Search for the cell housing the specified text and yield its (x, y) center coordinate. 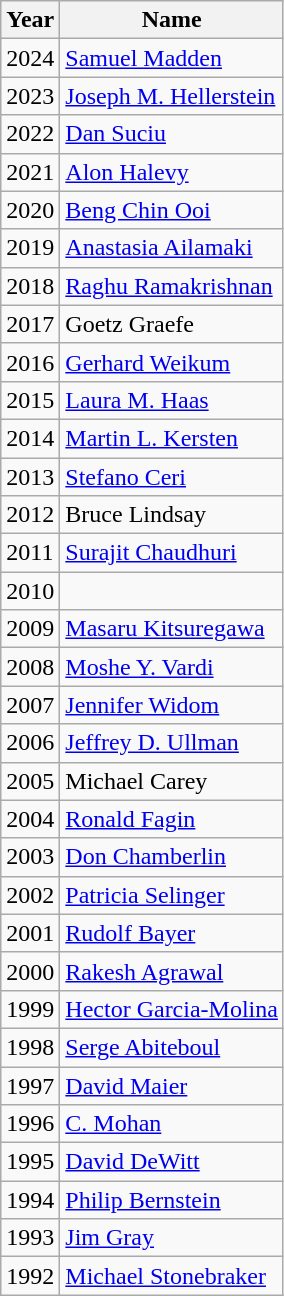
2021 (30, 172)
Ronald Fagin (172, 819)
Bruce Lindsay (172, 515)
2010 (30, 591)
Goetz Graefe (172, 324)
2023 (30, 96)
Rakesh Agrawal (172, 971)
Raghu Ramakrishnan (172, 286)
Michael Stonebraker (172, 1276)
2017 (30, 324)
Year (30, 20)
Joseph M. Hellerstein (172, 96)
Gerhard Weikum (172, 362)
2012 (30, 515)
1995 (30, 1162)
Serge Abiteboul (172, 1047)
2002 (30, 895)
Jim Gray (172, 1238)
Samuel Madden (172, 58)
Patricia Selinger (172, 895)
2016 (30, 362)
1994 (30, 1200)
Moshe Y. Vardi (172, 667)
2001 (30, 933)
1992 (30, 1276)
2022 (30, 134)
1993 (30, 1238)
Martin L. Kersten (172, 438)
Name (172, 20)
Hector Garcia-Molina (172, 1009)
1998 (30, 1047)
2018 (30, 286)
C. Mohan (172, 1124)
2007 (30, 705)
Michael Carey (172, 781)
2000 (30, 971)
Masaru Kitsuregawa (172, 629)
Stefano Ceri (172, 477)
2006 (30, 743)
Rudolf Bayer (172, 933)
2015 (30, 400)
Philip Bernstein (172, 1200)
Dan Suciu (172, 134)
David Maier (172, 1085)
Don Chamberlin (172, 857)
Jennifer Widom (172, 705)
2013 (30, 477)
2014 (30, 438)
2011 (30, 553)
2020 (30, 210)
Alon Halevy (172, 172)
David DeWitt (172, 1162)
2005 (30, 781)
2009 (30, 629)
2003 (30, 857)
1997 (30, 1085)
1996 (30, 1124)
2008 (30, 667)
2019 (30, 248)
Beng Chin Ooi (172, 210)
2024 (30, 58)
Laura M. Haas (172, 400)
Jeffrey D. Ullman (172, 743)
Anastasia Ailamaki (172, 248)
Surajit Chaudhuri (172, 553)
1999 (30, 1009)
2004 (30, 819)
